Return [X, Y] of the center of cell containing provided text 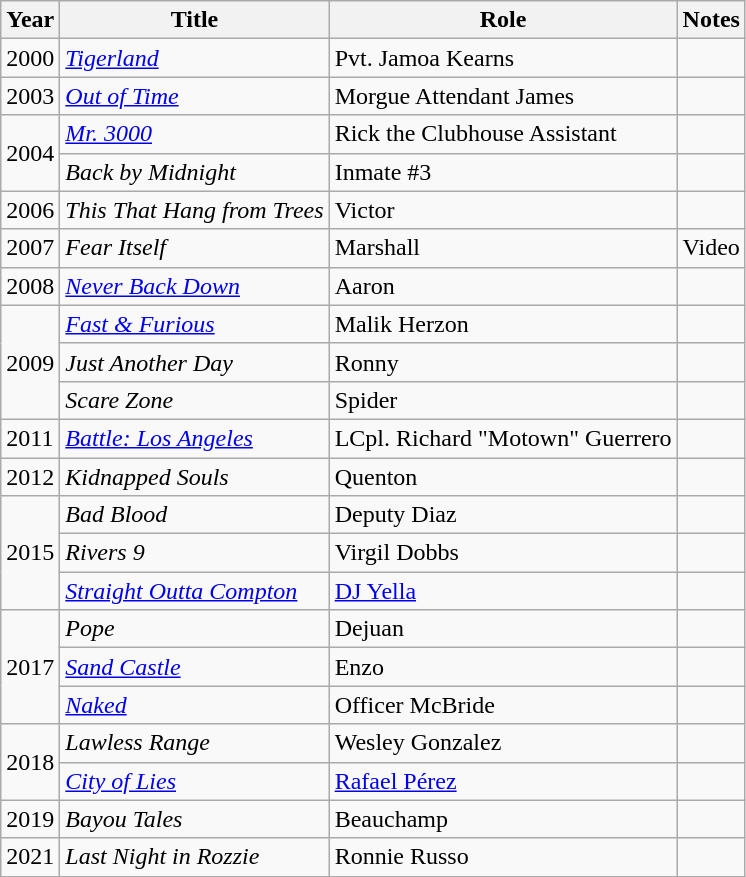
Last Night in Rozzie [194, 857]
Sand Castle [194, 667]
2003 [30, 96]
Fast & Furious [194, 324]
Battle: Los Angeles [194, 438]
Out of Time [194, 96]
Notes [711, 20]
Rafael Pérez [503, 781]
Title [194, 20]
Beauchamp [503, 819]
Role [503, 20]
Malik Herzon [503, 324]
2021 [30, 857]
Rick the Clubhouse Assistant [503, 134]
2006 [30, 210]
This That Hang from Trees [194, 210]
Back by Midnight [194, 172]
DJ Yella [503, 591]
Mr. 3000 [194, 134]
Lawless Range [194, 743]
Never Back Down [194, 286]
Aaron [503, 286]
Bad Blood [194, 515]
2009 [30, 362]
Quenton [503, 477]
City of Lies [194, 781]
2017 [30, 667]
2019 [30, 819]
2018 [30, 762]
Marshall [503, 248]
2012 [30, 477]
Deputy Diaz [503, 515]
2000 [30, 58]
Wesley Gonzalez [503, 743]
Rivers 9 [194, 553]
Bayou Tales [194, 819]
Inmate #3 [503, 172]
Naked [194, 705]
Straight Outta Compton [194, 591]
Year [30, 20]
Kidnapped Souls [194, 477]
Tigerland [194, 58]
Fear Itself [194, 248]
Just Another Day [194, 362]
Spider [503, 400]
Officer McBride [503, 705]
Virgil Dobbs [503, 553]
Ronnie Russo [503, 857]
Enzo [503, 667]
Dejuan [503, 629]
Morgue Attendant James [503, 96]
2007 [30, 248]
LCpl. Richard "Motown" Guerrero [503, 438]
Pope [194, 629]
2008 [30, 286]
2011 [30, 438]
Video [711, 248]
2004 [30, 153]
2015 [30, 553]
Pvt. Jamoa Kearns [503, 58]
Scare Zone [194, 400]
Ronny [503, 362]
Victor [503, 210]
